Determine the [x, y] coordinate at the center of the cell enclosing the given text.  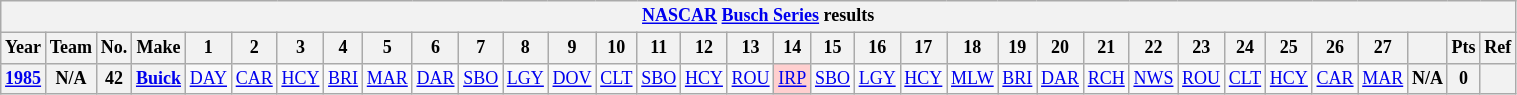
Ref [1498, 48]
16 [877, 48]
15 [833, 48]
21 [1106, 48]
23 [1202, 48]
17 [924, 48]
5 [387, 48]
9 [572, 48]
19 [1018, 48]
6 [436, 48]
1 [208, 48]
26 [1335, 48]
22 [1154, 48]
Buick [159, 78]
IRP [792, 78]
14 [792, 48]
13 [750, 48]
42 [114, 78]
7 [481, 48]
Make [159, 48]
20 [1060, 48]
NASCAR Busch Series results [758, 16]
27 [1383, 48]
MLW [972, 78]
1985 [24, 78]
DOV [572, 78]
2 [254, 48]
24 [1244, 48]
RCH [1106, 78]
No. [114, 48]
10 [616, 48]
DAY [208, 78]
18 [972, 48]
4 [344, 48]
3 [300, 48]
0 [1464, 78]
Pts [1464, 48]
8 [525, 48]
Team [70, 48]
12 [704, 48]
NWS [1154, 78]
25 [1288, 48]
11 [659, 48]
Year [24, 48]
